Find where the given text appears and provide that cell's center as [x, y] coordinate. 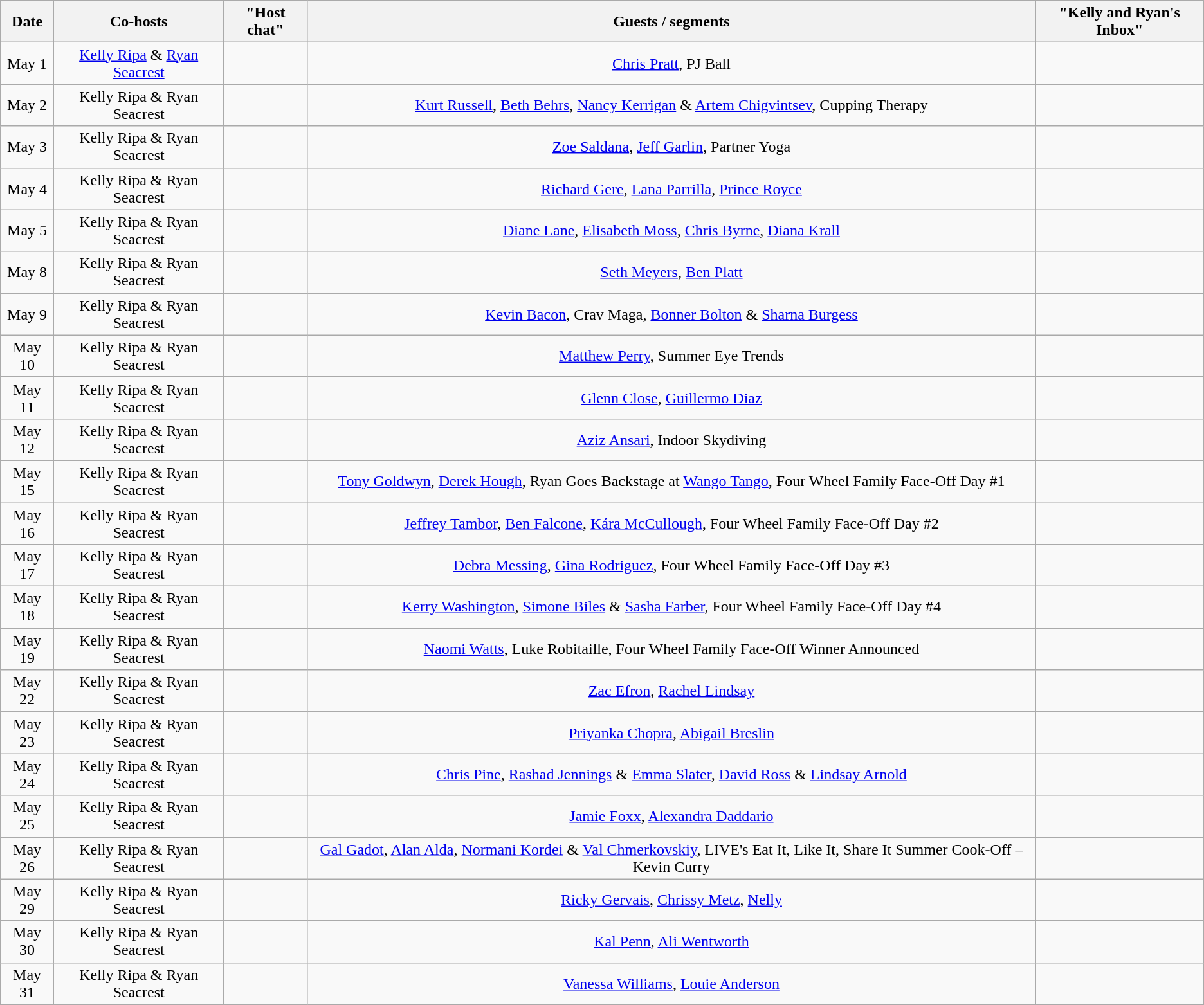
Jamie Foxx, Alexandra Daddario [671, 817]
May 23 [27, 733]
Priyanka Chopra, Abigail Breslin [671, 733]
Richard Gere, Lana Parrilla, Prince Royce [671, 189]
May 19 [27, 649]
Ricky Gervais, Chrissy Metz, Nelly [671, 900]
May 5 [27, 230]
Kurt Russell, Beth Behrs, Nancy Kerrigan & Artem Chigvintsev, Cupping Therapy [671, 105]
May 26 [27, 858]
May 10 [27, 356]
"Host chat" [266, 22]
Tony Goldwyn, Derek Hough, Ryan Goes Backstage at Wango Tango, Four Wheel Family Face-Off Day #1 [671, 481]
May 4 [27, 189]
Kal Penn, Ali Wentworth [671, 941]
May 11 [27, 397]
Zac Efron, Rachel Lindsay [671, 691]
Vanessa Williams, Louie Anderson [671, 984]
May 9 [27, 314]
Glenn Close, Guillermo Diaz [671, 397]
May 1 [27, 63]
Debra Messing, Gina Rodriguez, Four Wheel Family Face-Off Day #3 [671, 566]
Chris Pratt, PJ Ball [671, 63]
Aziz Ansari, Indoor Skydiving [671, 440]
Date [27, 22]
Seth Meyers, Ben Platt [671, 273]
Guests / segments [671, 22]
May 3 [27, 147]
May 2 [27, 105]
Chris Pine, Rashad Jennings & Emma Slater, David Ross & Lindsay Arnold [671, 774]
May 8 [27, 273]
Naomi Watts, Luke Robitaille, Four Wheel Family Face-Off Winner Announced [671, 649]
Matthew Perry, Summer Eye Trends [671, 356]
Gal Gadot, Alan Alda, Normani Kordei & Val Chmerkovskiy, LIVE's Eat It, Like It, Share It Summer Cook-Off – Kevin Curry [671, 858]
Kerry Washington, Simone Biles & Sasha Farber, Four Wheel Family Face-Off Day #4 [671, 607]
Zoe Saldana, Jeff Garlin, Partner Yoga [671, 147]
May 17 [27, 566]
May 12 [27, 440]
Co-hosts [139, 22]
May 29 [27, 900]
Kevin Bacon, Crav Maga, Bonner Bolton & Sharna Burgess [671, 314]
Diane Lane, Elisabeth Moss, Chris Byrne, Diana Krall [671, 230]
May 25 [27, 817]
May 31 [27, 984]
Jeffrey Tambor, Ben Falcone, Kára McCullough, Four Wheel Family Face-Off Day #2 [671, 523]
May 24 [27, 774]
May 18 [27, 607]
"Kelly and Ryan's Inbox" [1119, 22]
May 30 [27, 941]
May 16 [27, 523]
May 22 [27, 691]
May 15 [27, 481]
